Return the [x, y] coordinate for the center point of the cell that contains the specified text.  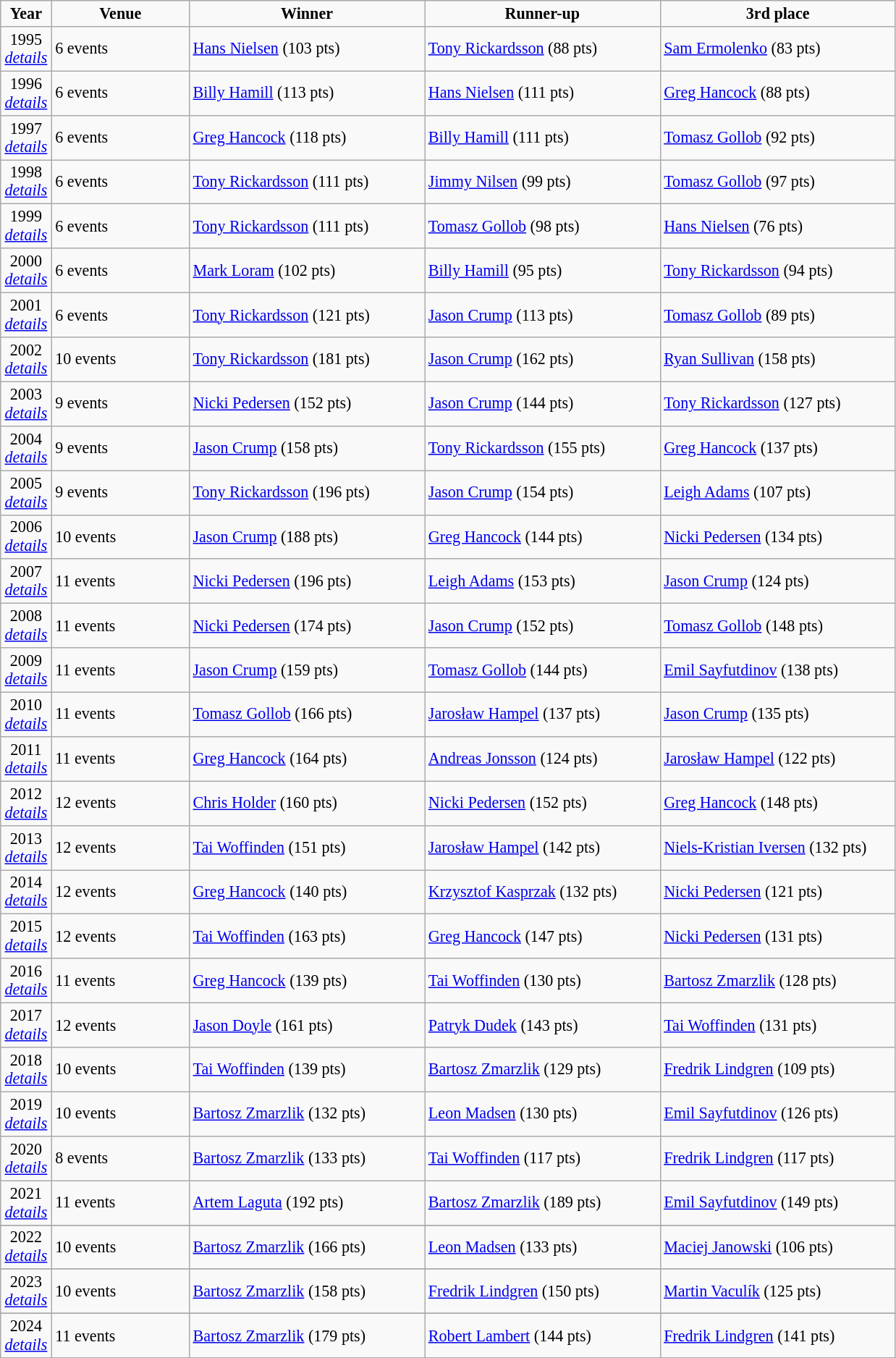
Fredrik Lindgren (150 pts) [543, 1291]
2003 details [26, 404]
Tomasz Gollob (89 pts) [777, 314]
1999 details [26, 226]
Greg Hancock (147 pts) [543, 937]
Sam Ermolenko (83 pts) [777, 48]
Greg Hancock (139 pts) [307, 980]
Emil Sayfutdinov (126 pts) [777, 1113]
Jason Crump (144 pts) [543, 404]
Niels-Kristian Iversen (132 pts) [777, 847]
2014 details [26, 892]
Bartosz Zmarzlik (129 pts) [543, 1068]
Fredrik Lindgren (141 pts) [777, 1335]
Jason Crump (159 pts) [307, 670]
Maciej Janowski (106 pts) [777, 1247]
Tony Rickardsson (121 pts) [307, 314]
2018 details [26, 1068]
Hans Nielsen (111 pts) [543, 93]
2011 details [26, 759]
2007 details [26, 581]
Tai Woffinden (130 pts) [543, 980]
Greg Hancock (164 pts) [307, 759]
Nicki Pedersen (196 pts) [307, 581]
Ryan Sullivan (158 pts) [777, 359]
1995 details [26, 48]
2013 details [26, 847]
1997 details [26, 138]
Winner [307, 13]
Fredrik Lindgren (117 pts) [777, 1158]
2004 details [26, 447]
Tomasz Gollob (166 pts) [307, 714]
Bartosz Zmarzlik (128 pts) [777, 980]
Fredrik Lindgren (109 pts) [777, 1068]
Jason Crump (113 pts) [543, 314]
Tomasz Gollob (144 pts) [543, 670]
Greg Hancock (144 pts) [543, 537]
Robert Lambert (144 pts) [543, 1335]
Tai Woffinden (117 pts) [543, 1158]
2006 details [26, 537]
2002 details [26, 359]
Mark Loram (102 pts) [307, 271]
Jason Crump (154 pts) [543, 492]
Jarosław Hampel (122 pts) [777, 759]
Tai Woffinden (131 pts) [777, 1025]
Bartosz Zmarzlik (189 pts) [543, 1202]
2005 details [26, 492]
Andreas Jonsson (124 pts) [543, 759]
Jason Crump (124 pts) [777, 581]
Greg Hancock (88 pts) [777, 93]
2008 details [26, 625]
2016 details [26, 980]
2012 details [26, 804]
Jimmy Nilsen (99 pts) [543, 181]
2021 details [26, 1202]
Nicki Pedersen (131 pts) [777, 937]
2010 details [26, 714]
2000 details [26, 271]
Chris Holder (160 pts) [307, 804]
2023 details [26, 1291]
Leon Madsen (133 pts) [543, 1247]
Martin Vaculík (125 pts) [777, 1291]
Jason Crump (188 pts) [307, 537]
1998 details [26, 181]
2022 details [26, 1247]
Jason Crump (162 pts) [543, 359]
Jason Crump (158 pts) [307, 447]
3rd place [777, 13]
Emil Sayfutdinov (138 pts) [777, 670]
Emil Sayfutdinov (149 pts) [777, 1202]
Tony Rickardsson (181 pts) [307, 359]
2020 details [26, 1158]
Billy Hamill (113 pts) [307, 93]
Jason Crump (152 pts) [543, 625]
Bartosz Zmarzlik (179 pts) [307, 1335]
Bartosz Zmarzlik (166 pts) [307, 1247]
Billy Hamill (95 pts) [543, 271]
2001 details [26, 314]
Jason Doyle (161 pts) [307, 1025]
Hans Nielsen (103 pts) [307, 48]
8 events [120, 1158]
Leigh Adams (107 pts) [777, 492]
2017 details [26, 1025]
Tomasz Gollob (148 pts) [777, 625]
Artem Laguta (192 pts) [307, 1202]
Runner-up [543, 13]
2019 details [26, 1113]
Greg Hancock (137 pts) [777, 447]
Nicki Pedersen (121 pts) [777, 892]
Hans Nielsen (76 pts) [777, 226]
Tai Woffinden (151 pts) [307, 847]
Jason Crump (135 pts) [777, 714]
Tomasz Gollob (98 pts) [543, 226]
Bartosz Zmarzlik (132 pts) [307, 1113]
Tai Woffinden (163 pts) [307, 937]
Tony Rickardsson (94 pts) [777, 271]
Tomasz Gollob (92 pts) [777, 138]
1996 details [26, 93]
2009 details [26, 670]
Jarosław Hampel (137 pts) [543, 714]
2024 details [26, 1335]
2015 details [26, 937]
Venue [120, 13]
Leon Madsen (130 pts) [543, 1113]
Bartosz Zmarzlik (158 pts) [307, 1291]
Tomasz Gollob (97 pts) [777, 181]
Bartosz Zmarzlik (133 pts) [307, 1158]
Nicki Pedersen (174 pts) [307, 625]
Jarosław Hampel (142 pts) [543, 847]
Year [26, 13]
Tony Rickardsson (88 pts) [543, 48]
Tony Rickardsson (127 pts) [777, 404]
Nicki Pedersen (134 pts) [777, 537]
Greg Hancock (148 pts) [777, 804]
Tai Woffinden (139 pts) [307, 1068]
Greg Hancock (140 pts) [307, 892]
Billy Hamill (111 pts) [543, 138]
Tony Rickardsson (155 pts) [543, 447]
Patryk Dudek (143 pts) [543, 1025]
Greg Hancock (118 pts) [307, 138]
Krzysztof Kasprzak (132 pts) [543, 892]
Leigh Adams (153 pts) [543, 581]
Tony Rickardsson (196 pts) [307, 492]
